Search for the cell housing the specified text and yield its (x, y) center coordinate. 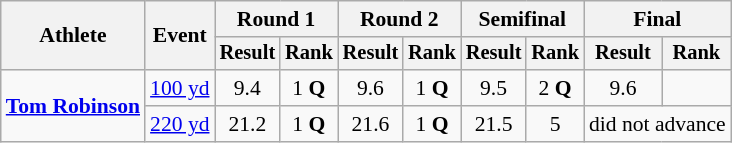
9.4 (248, 88)
21.6 (371, 124)
Round 2 (400, 19)
9.5 (494, 88)
220 yd (180, 124)
Round 1 (276, 19)
Athlete (73, 36)
Event (180, 36)
100 yd (180, 88)
21.2 (248, 124)
21.5 (494, 124)
did not advance (658, 124)
5 (555, 124)
2 Q (555, 88)
Tom Robinson (73, 106)
Semifinal (522, 19)
Final (658, 19)
